Detect which cell encompasses the target text, then output its (X, Y) center coordinate. 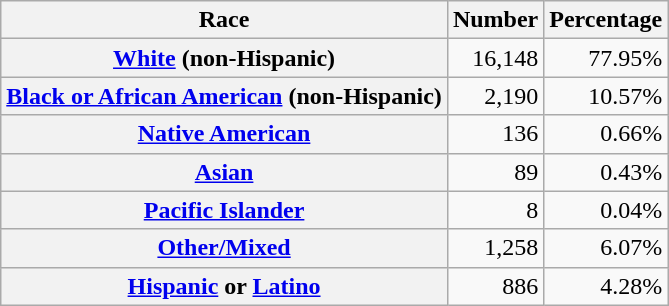
Native American (224, 134)
Black or African American (non-Hispanic) (224, 96)
2,190 (495, 96)
Hispanic or Latino (224, 286)
0.04% (606, 210)
Other/Mixed (224, 248)
8 (495, 210)
886 (495, 286)
Race (224, 20)
Percentage (606, 20)
0.43% (606, 172)
16,148 (495, 58)
136 (495, 134)
White (non-Hispanic) (224, 58)
10.57% (606, 96)
1,258 (495, 248)
4.28% (606, 286)
Asian (224, 172)
Pacific Islander (224, 210)
0.66% (606, 134)
Number (495, 20)
89 (495, 172)
6.07% (606, 248)
77.95% (606, 58)
